Find where the given text appears and provide that cell's center as (X, Y) coordinate. 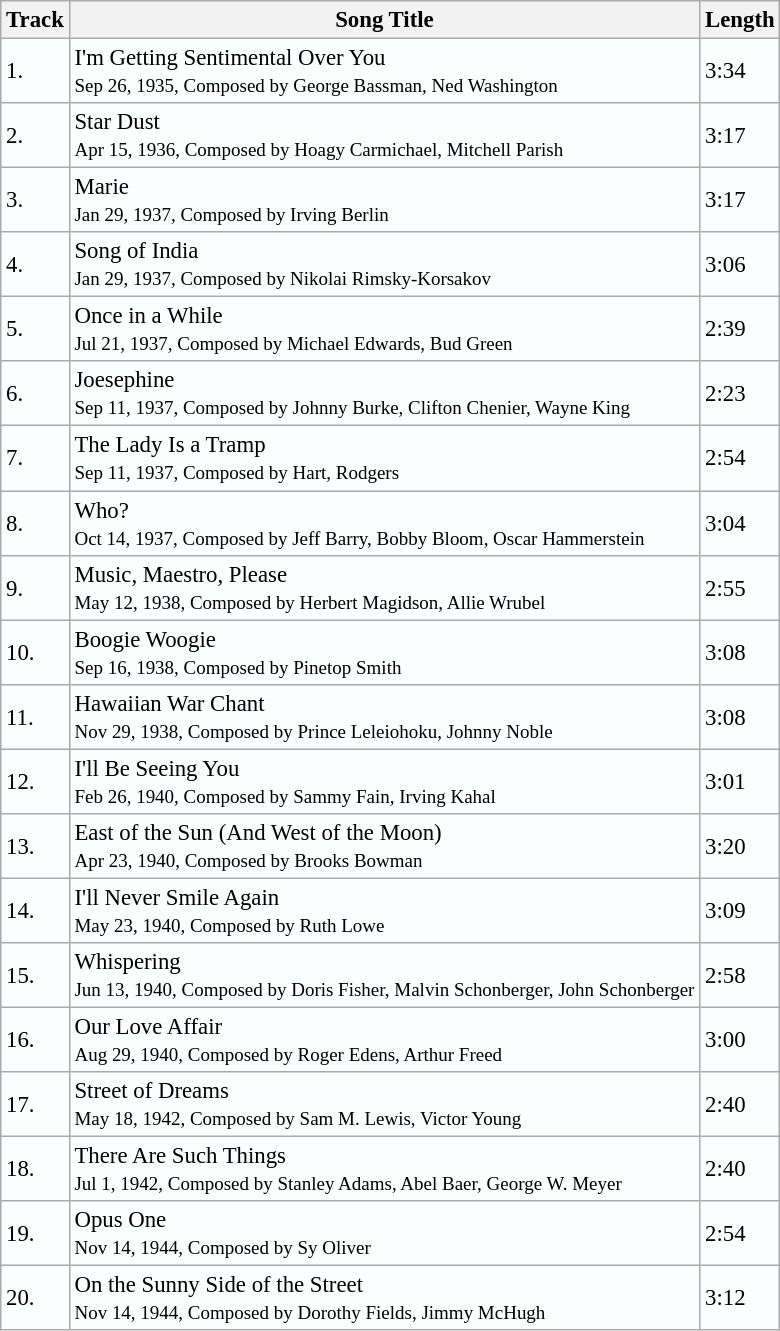
Our Love Affair Aug 29, 1940, Composed by Roger Edens, Arthur Freed (384, 1040)
Once in a WhileJul 21, 1937, Composed by Michael Edwards, Bud Green (384, 330)
Hawaiian War Chant Nov 29, 1938, Composed by Prince Leleiohoku, Johnny Noble (384, 716)
Street of Dreams May 18, 1942, Composed by Sam M. Lewis, Victor Young (384, 1104)
There Are Such Things Jul 1, 1942, Composed by Stanley Adams, Abel Baer, George W. Meyer (384, 1170)
20. (35, 1298)
MarieJan 29, 1937, Composed by Irving Berlin (384, 200)
4. (35, 264)
2. (35, 136)
8. (35, 524)
Whispering Jun 13, 1940, Composed by Doris Fisher, Malvin Schonberger, John Schonberger (384, 976)
18. (35, 1170)
Who?Oct 14, 1937, Composed by Jeff Barry, Bobby Bloom, Oscar Hammerstein (384, 524)
East of the Sun (And West of the Moon) Apr 23, 1940, Composed by Brooks Bowman (384, 846)
Star DustApr 15, 1936, Composed by Hoagy Carmichael, Mitchell Parish (384, 136)
Song of IndiaJan 29, 1937, Composed by Nikolai Rimsky-Korsakov (384, 264)
2:39 (740, 330)
3:01 (740, 782)
11. (35, 716)
5. (35, 330)
19. (35, 1234)
I'm Getting Sentimental Over YouSep 26, 1935, Composed by George Bassman, Ned Washington (384, 72)
13. (35, 846)
The Lady Is a TrampSep 11, 1937, Composed by Hart, Rodgers (384, 458)
3:20 (740, 846)
3:09 (740, 910)
3:04 (740, 524)
I'll Never Smile Again May 23, 1940, Composed by Ruth Lowe (384, 910)
Boogie Woogie Sep 16, 1938, Composed by Pinetop Smith (384, 652)
7. (35, 458)
12. (35, 782)
6. (35, 394)
14. (35, 910)
10. (35, 652)
JoesephineSep 11, 1937, Composed by Johnny Burke, Clifton Chenier, Wayne King (384, 394)
Track (35, 20)
Length (740, 20)
Opus One Nov 14, 1944, Composed by Sy Oliver (384, 1234)
16. (35, 1040)
1. (35, 72)
Song Title (384, 20)
9. (35, 588)
3:00 (740, 1040)
2:55 (740, 588)
2:23 (740, 394)
3. (35, 200)
17. (35, 1104)
3:34 (740, 72)
Music, Maestro, Please May 12, 1938, Composed by Herbert Magidson, Allie Wrubel (384, 588)
I'll Be Seeing You Feb 26, 1940, Composed by Sammy Fain, Irving Kahal (384, 782)
15. (35, 976)
On the Sunny Side of the Street Nov 14, 1944, Composed by Dorothy Fields, Jimmy McHugh (384, 1298)
3:12 (740, 1298)
2:58 (740, 976)
3:06 (740, 264)
